Extract the [x, y] coordinate from the center of the cell holding the provided text.  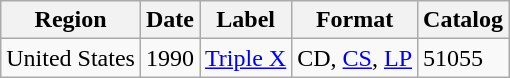
Format [355, 20]
51055 [464, 58]
1990 [170, 58]
United States [71, 58]
Triple X [246, 58]
Catalog [464, 20]
Label [246, 20]
CD, CS, LP [355, 58]
Region [71, 20]
Date [170, 20]
